Locate the cell with the specified text and output its [x, y] center coordinate. 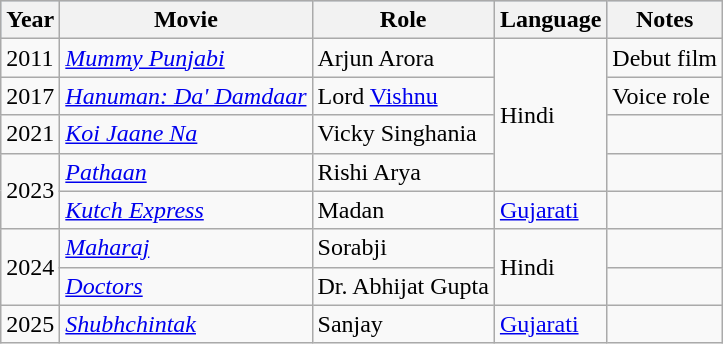
Koi Jaane Na [186, 134]
Arjun Arora [403, 58]
Rishi Arya [403, 172]
Hanuman: Da' Damdaar [186, 96]
Maharaj [186, 248]
2025 [30, 324]
Movie [186, 20]
Sorabji [403, 248]
Debut film [665, 58]
2024 [30, 267]
Dr. Abhijat Gupta [403, 286]
2021 [30, 134]
Year [30, 20]
Language [550, 20]
Mummy Punjabi [186, 58]
Pathaan [186, 172]
Notes [665, 20]
Madan [403, 210]
2017 [30, 96]
2011 [30, 58]
Shubhchintak [186, 324]
Sanjay [403, 324]
Vicky Singhania [403, 134]
Doctors [186, 286]
Kutch Express [186, 210]
Role [403, 20]
Lord Vishnu [403, 96]
Voice role [665, 96]
2023 [30, 191]
